Provide the (X, Y) coordinate of the cell's center where the given text is located.  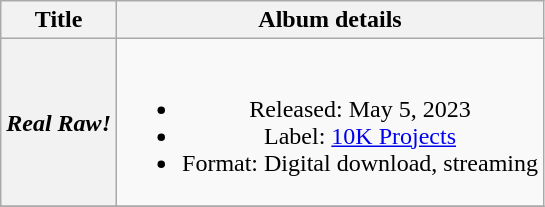
Album details (330, 20)
Real Raw! (59, 122)
Released: May 5, 2023Label: 10K ProjectsFormat: Digital download, streaming (330, 122)
Title (59, 20)
